Output the (x, y) coordinate of the center of the cell containing the given text.  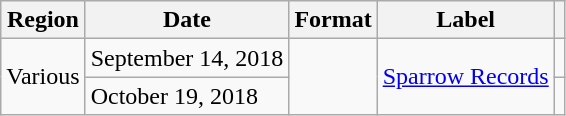
October 19, 2018 (187, 96)
Various (43, 77)
Sparrow Records (466, 77)
September 14, 2018 (187, 58)
Region (43, 20)
Date (187, 20)
Format (333, 20)
Label (466, 20)
